Output the (X, Y) coordinate of the center of the cell containing the given text.  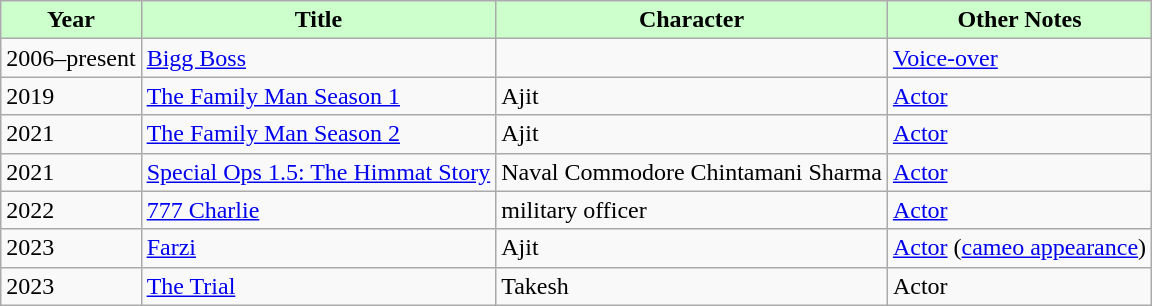
Farzi (318, 248)
Title (318, 20)
military officer (692, 210)
Takesh (692, 286)
Special Ops 1.5: The Himmat Story (318, 172)
777 Charlie (318, 210)
2019 (71, 96)
Character (692, 20)
Voice-over (1019, 58)
2022 (71, 210)
Bigg Boss (318, 58)
Actor (cameo appearance) (1019, 248)
Naval Commodore Chintamani Sharma (692, 172)
2006–present (71, 58)
The Family Man Season 1 (318, 96)
The Family Man Season 2 (318, 134)
Other Notes (1019, 20)
The Trial (318, 286)
Year (71, 20)
